Determine the (x, y) coordinate at the center of the cell enclosing the given text.  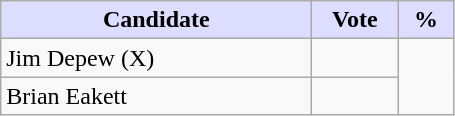
Jim Depew (X) (156, 58)
Vote (355, 20)
% (426, 20)
Brian Eakett (156, 96)
Candidate (156, 20)
